Extract the (X, Y) coordinate from the center of the cell holding the provided text.  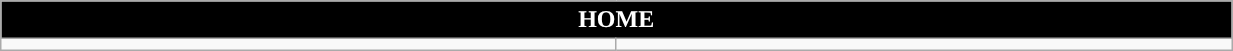
HOME (616, 20)
